Scan for the cell matching the given text and deliver its (X, Y) coordinate at center. 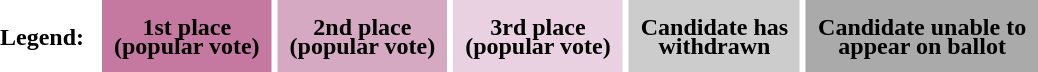
Legend: (48, 36)
Candidate unable to appear on ballot (922, 36)
3rd place(popular vote) (538, 36)
Candidate haswithdrawn (714, 36)
1st place(popular vote) (187, 36)
2nd place(popular vote) (363, 36)
